Output the (X, Y) coordinate of the center of the cell containing the given text.  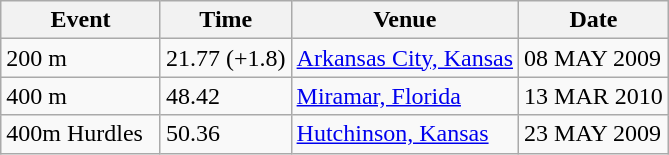
400m Hurdles (81, 134)
200 m (81, 58)
Arkansas City, Kansas (404, 58)
400 m (81, 96)
Hutchinson, Kansas (404, 134)
13 MAR 2010 (594, 96)
Time (226, 20)
21.77 (+1.8) (226, 58)
50.36 (226, 134)
Event (81, 20)
Date (594, 20)
23 MAY 2009 (594, 134)
Miramar, Florida (404, 96)
08 MAY 2009 (594, 58)
Venue (404, 20)
48.42 (226, 96)
